Find where the given text appears and provide that cell's center as [X, Y] coordinate. 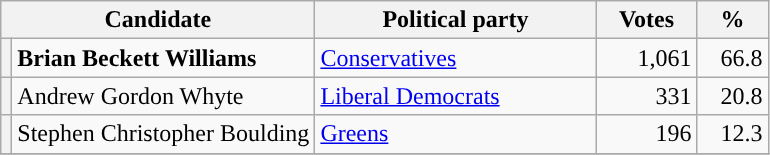
Stephen Christopher Boulding [164, 134]
196 [646, 134]
Brian Beckett Williams [164, 58]
Conservatives [456, 58]
Political party [456, 20]
Liberal Democrats [456, 96]
Andrew Gordon Whyte [164, 96]
Greens [456, 134]
% [732, 20]
12.3 [732, 134]
Votes [646, 20]
1,061 [646, 58]
Candidate [158, 20]
331 [646, 96]
66.8 [732, 58]
20.8 [732, 96]
